Determine the (X, Y) coordinate at the center of the cell enclosing the given text.  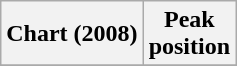
Chart (2008) (72, 34)
Peakposition (189, 34)
